Extract the [x, y] coordinate from the center of the cell holding the provided text.  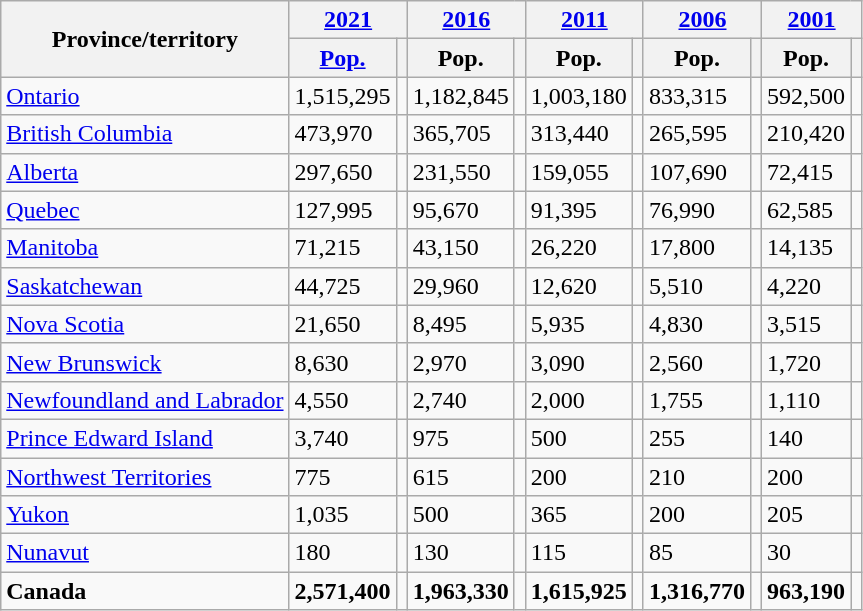
Prince Edward Island [145, 438]
265,595 [696, 134]
115 [578, 553]
21,650 [342, 324]
14,135 [806, 248]
2021 [348, 20]
231,550 [460, 172]
1,316,770 [696, 591]
1,110 [806, 400]
1,182,845 [460, 96]
44,725 [342, 286]
180 [342, 553]
4,830 [696, 324]
1,035 [342, 515]
833,315 [696, 96]
Nova Scotia [145, 324]
775 [342, 477]
17,800 [696, 248]
1,720 [806, 362]
12,620 [578, 286]
8,495 [460, 324]
91,395 [578, 210]
2011 [584, 20]
2,560 [696, 362]
Northwest Territories [145, 477]
Nunavut [145, 553]
1,615,925 [578, 591]
26,220 [578, 248]
Newfoundland and Labrador [145, 400]
473,970 [342, 134]
29,960 [460, 286]
4,550 [342, 400]
210,420 [806, 134]
Province/territory [145, 39]
205 [806, 515]
255 [696, 438]
Quebec [145, 210]
1,003,180 [578, 96]
3,515 [806, 324]
963,190 [806, 591]
1,963,330 [460, 591]
Yukon [145, 515]
107,690 [696, 172]
4,220 [806, 286]
127,995 [342, 210]
2006 [702, 20]
8,630 [342, 362]
76,990 [696, 210]
2016 [466, 20]
95,670 [460, 210]
2,740 [460, 400]
1,515,295 [342, 96]
Canada [145, 591]
85 [696, 553]
140 [806, 438]
210 [696, 477]
3,090 [578, 362]
313,440 [578, 134]
71,215 [342, 248]
72,415 [806, 172]
5,510 [696, 286]
3,740 [342, 438]
New Brunswick [145, 362]
62,585 [806, 210]
2,970 [460, 362]
British Columbia [145, 134]
Saskatchewan [145, 286]
Alberta [145, 172]
592,500 [806, 96]
365 [578, 515]
2001 [812, 20]
30 [806, 553]
1,755 [696, 400]
297,650 [342, 172]
2,571,400 [342, 591]
159,055 [578, 172]
975 [460, 438]
5,935 [578, 324]
365,705 [460, 134]
Ontario [145, 96]
Manitoba [145, 248]
615 [460, 477]
130 [460, 553]
2,000 [578, 400]
43,150 [460, 248]
